From the cell containing the given text, extract its center point as [x, y] coordinate. 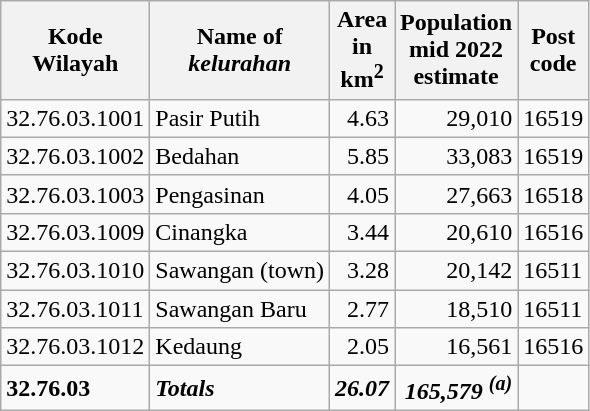
29,010 [456, 118]
2.05 [362, 347]
32.76.03.1003 [76, 194]
32.76.03.1009 [76, 232]
Area in km2 [362, 50]
2.77 [362, 309]
Bedahan [240, 156]
3.28 [362, 271]
27,663 [456, 194]
16518 [554, 194]
Cinangka [240, 232]
Totals [240, 388]
16,561 [456, 347]
Pasir Putih [240, 118]
18,510 [456, 309]
Postcode [554, 50]
Kode Wilayah [76, 50]
Sawangan Baru [240, 309]
32.76.03 [76, 388]
4.05 [362, 194]
5.85 [362, 156]
32.76.03.1002 [76, 156]
32.76.03.1011 [76, 309]
Sawangan (town) [240, 271]
20,142 [456, 271]
Populationmid 2022estimate [456, 50]
3.44 [362, 232]
32.76.03.1001 [76, 118]
26.07 [362, 388]
33,083 [456, 156]
32.76.03.1012 [76, 347]
32.76.03.1010 [76, 271]
4.63 [362, 118]
Pengasinan [240, 194]
Name of kelurahan [240, 50]
Kedaung [240, 347]
165,579 (a) [456, 388]
20,610 [456, 232]
